Return [x, y] of the center of cell containing provided text 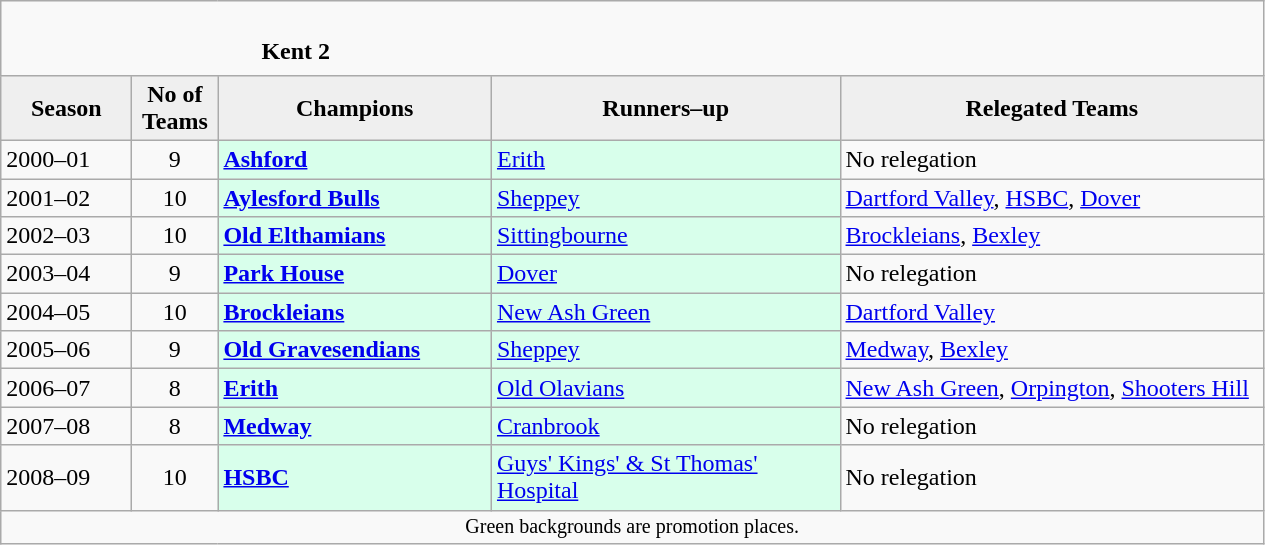
Brockleians [355, 312]
Aylesford Bulls [355, 197]
2007–08 [66, 426]
2006–07 [66, 388]
2005–06 [66, 350]
Medway, Bexley [1052, 350]
Cranbrook [666, 426]
Old Gravesendians [355, 350]
2000–01 [66, 159]
2002–03 [66, 236]
HSBC [355, 478]
Relegated Teams [1052, 108]
Dartford Valley [1052, 312]
2001–02 [66, 197]
Champions [355, 108]
Dartford Valley, HSBC, Dover [1052, 197]
Medway [355, 426]
Ashford [355, 159]
2008–09 [66, 478]
Sittingbourne [666, 236]
Runners–up [666, 108]
Old Elthamians [355, 236]
New Ash Green [666, 312]
Green backgrounds are promotion places. [632, 526]
Park House [355, 274]
2004–05 [66, 312]
Brockleians, Bexley [1052, 236]
No of Teams [175, 108]
Old Olavians [666, 388]
New Ash Green, Orpington, Shooters Hill [1052, 388]
Dover [666, 274]
2003–04 [66, 274]
Season [66, 108]
Guys' Kings' & St Thomas' Hospital [666, 478]
